Search for the cell housing the specified text and yield its [X, Y] center coordinate. 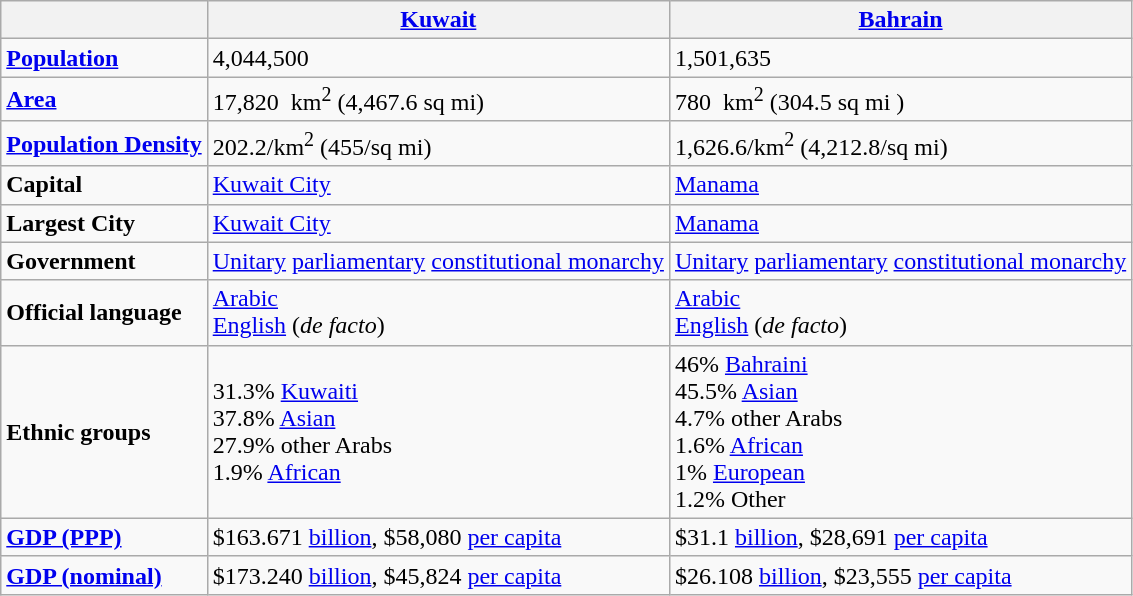
GDP (PPP) [104, 537]
$31.1 billion, $28,691 per capita [900, 537]
202.2/km2 (455/sq mi) [438, 144]
Capital [104, 185]
$163.671 billion, $58,080 per capita [438, 537]
GDP (nominal) [104, 575]
1,501,635 [900, 58]
Area [104, 100]
31.3% Kuwaiti37.8% Asian27.9% other Arabs1.9% African [438, 432]
Bahrain [900, 20]
Population Density [104, 144]
Government [104, 261]
Official language [104, 312]
1,626.6/km2 (4,212.8/sq mi) [900, 144]
$26.108 billion, $23,555 per capita [900, 575]
46% Bahraini45.5% Asian4.7% other Arabs1.6% African1% European1.2% Other [900, 432]
Largest City [104, 223]
17,820 km2 (4,467.6 sq mi) [438, 100]
$173.240 billion, $45,824 per capita [438, 575]
Ethnic groups [104, 432]
780 km2 (304.5 sq mi ) [900, 100]
Kuwait [438, 20]
Population [104, 58]
4,044,500 [438, 58]
